From the cell containing the given text, extract its center point as [X, Y] coordinate. 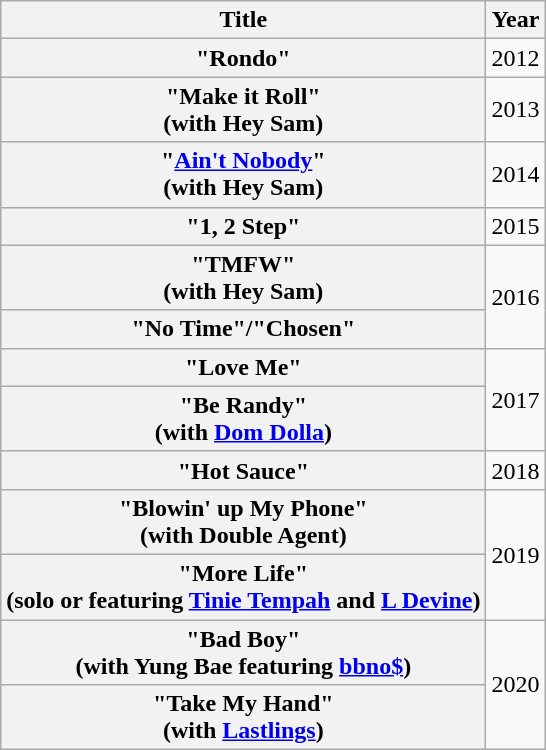
"More Life" (solo or featuring Tinie Tempah and L Devine) [244, 586]
"1, 2 Step" [244, 226]
2013 [516, 110]
"Rondo" [244, 58]
2012 [516, 58]
"Be Randy" (with Dom Dolla) [244, 418]
2017 [516, 400]
"Love Me" [244, 367]
2019 [516, 554]
Title [244, 20]
2014 [516, 174]
2020 [516, 685]
Year [516, 20]
"Take My Hand" (with Lastlings) [244, 718]
2018 [516, 470]
"TMFW" (with Hey Sam) [244, 278]
"Bad Boy" (with Yung Bae featuring bbno$) [244, 652]
"Blowin' up My Phone" (with Double Agent) [244, 522]
"Ain't Nobody" (with Hey Sam) [244, 174]
"No Time"/"Chosen" [244, 329]
2016 [516, 296]
"Make it Roll" (with Hey Sam) [244, 110]
"Hot Sauce" [244, 470]
2015 [516, 226]
